From the cell containing the given text, extract its center point as [x, y] coordinate. 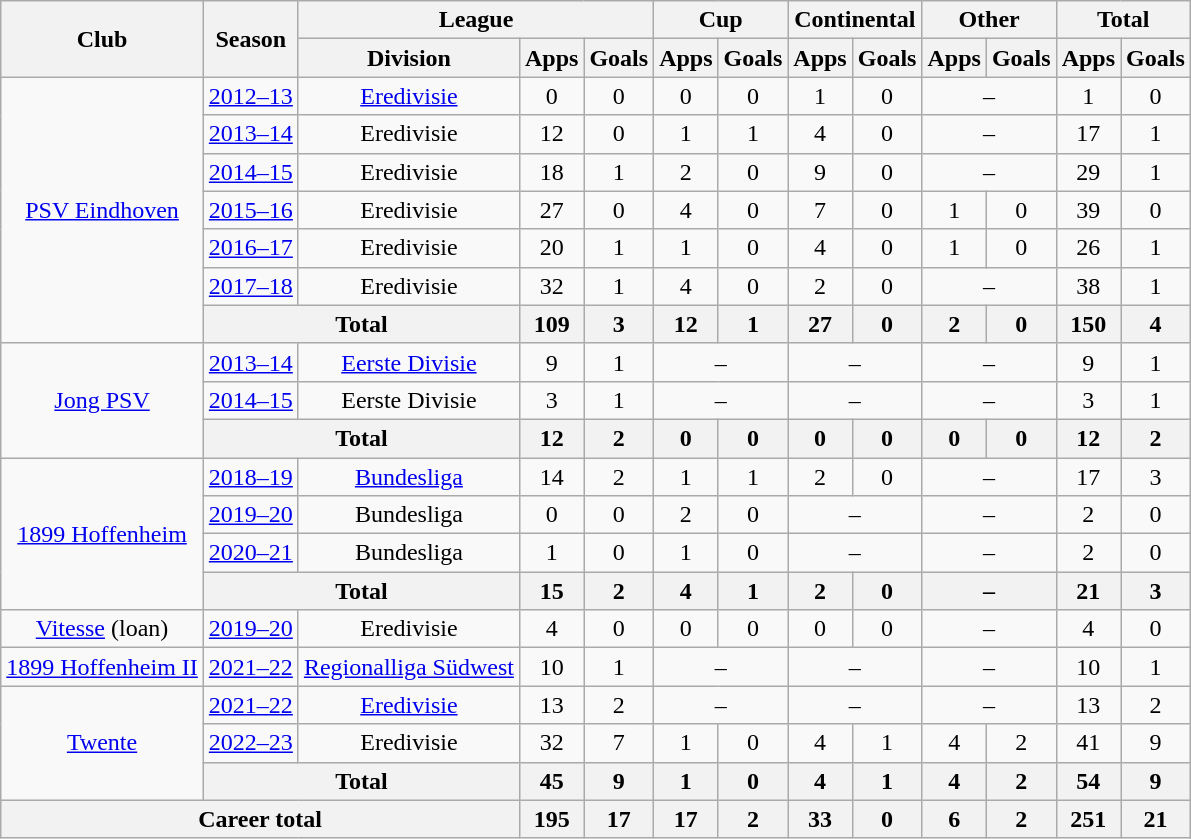
109 [551, 324]
20 [551, 248]
PSV Eindhoven [102, 210]
Other [989, 20]
251 [1088, 819]
150 [1088, 324]
2015–16 [250, 210]
Season [250, 39]
2020–21 [250, 553]
Vitesse (loan) [102, 629]
Cup [721, 20]
Regionalliga Südwest [408, 667]
1899 Hoffenheim II [102, 667]
Division [408, 58]
39 [1088, 210]
League [476, 20]
Twente [102, 743]
2016–17 [250, 248]
18 [551, 172]
2022–23 [250, 743]
38 [1088, 286]
14 [551, 477]
54 [1088, 781]
2012–13 [250, 96]
195 [551, 819]
Jong PSV [102, 400]
45 [551, 781]
Continental [855, 20]
29 [1088, 172]
6 [954, 819]
Career total [260, 819]
2017–18 [250, 286]
26 [1088, 248]
1899 Hoffenheim [102, 534]
41 [1088, 743]
15 [551, 591]
Club [102, 39]
33 [820, 819]
2018–19 [250, 477]
